Return [X, Y] of the center of cell containing provided text 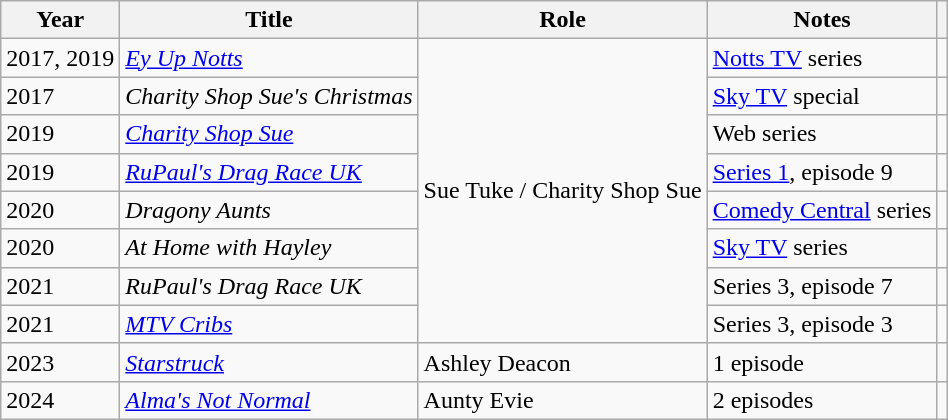
2017, 2019 [60, 58]
Charity Shop Sue [269, 134]
Ey Up Notts [269, 58]
Title [269, 20]
Role [562, 20]
Alma's Not Normal [269, 400]
2023 [60, 362]
2017 [60, 96]
Notes [822, 20]
Series 1, episode 9 [822, 172]
Notts TV series [822, 58]
Ashley Deacon [562, 362]
Web series [822, 134]
Series 3, episode 3 [822, 324]
2 episodes [822, 400]
Dragony Aunts [269, 210]
Starstruck [269, 362]
Sky TV series [822, 248]
Series 3, episode 7 [822, 286]
Sue Tuke / Charity Shop Sue [562, 191]
Sky TV special [822, 96]
Aunty Evie [562, 400]
At Home with Hayley [269, 248]
2024 [60, 400]
Charity Shop Sue's Christmas [269, 96]
Comedy Central series [822, 210]
Year [60, 20]
1 episode [822, 362]
MTV Cribs [269, 324]
